Extract the (X, Y) coordinate from the center of the cell holding the provided text.  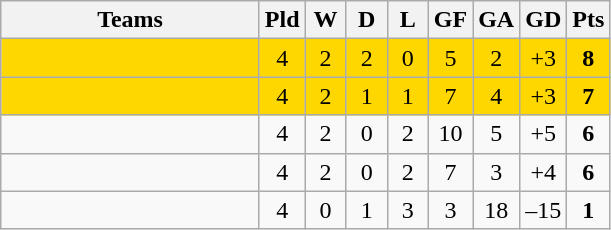
–15 (544, 210)
Pts (588, 20)
L (408, 20)
D (366, 20)
8 (588, 58)
Pld (282, 20)
+4 (544, 172)
W (326, 20)
Teams (130, 20)
GD (544, 20)
+5 (544, 134)
GF (450, 20)
18 (496, 210)
10 (450, 134)
GA (496, 20)
